Output the [x, y] coordinate of the center of the cell containing the given text.  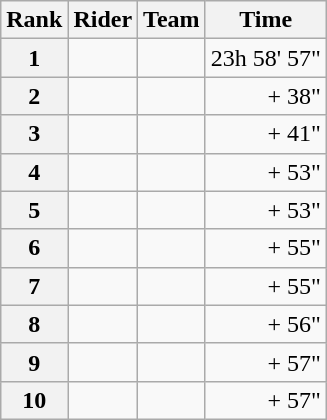
+ 41" [266, 134]
7 [34, 286]
8 [34, 324]
+ 38" [266, 96]
Rank [34, 20]
4 [34, 172]
Team [172, 20]
Rider [103, 20]
2 [34, 96]
3 [34, 134]
Time [266, 20]
1 [34, 58]
6 [34, 248]
+ 56" [266, 324]
10 [34, 400]
5 [34, 210]
23h 58' 57" [266, 58]
9 [34, 362]
